Return the [x, y] coordinate for the center point of the cell that contains the specified text.  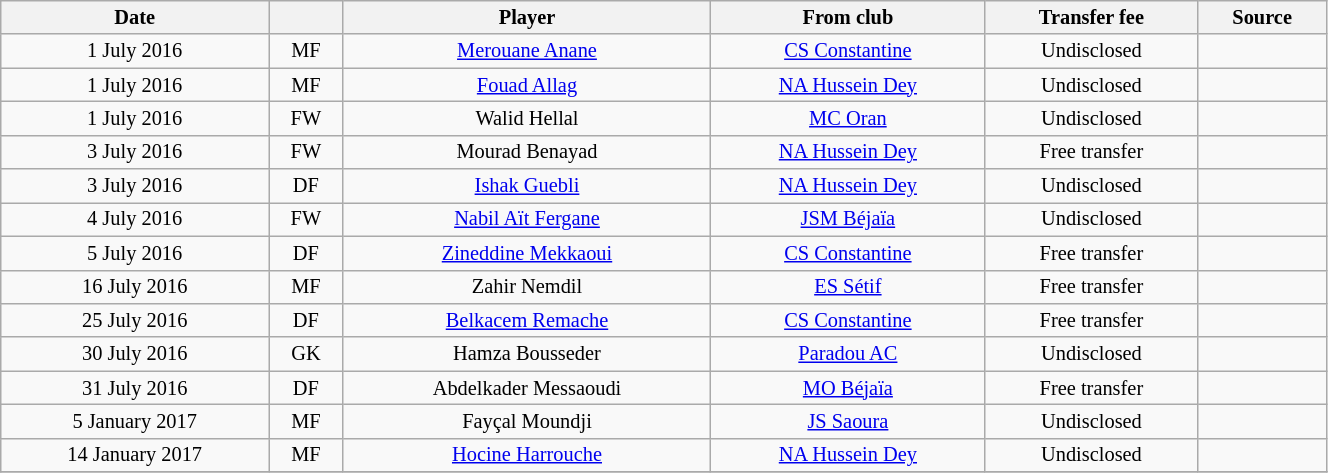
Player [527, 17]
Source [1262, 17]
Hamza Bousseder [527, 354]
31 July 2016 [135, 388]
Paradou AC [848, 354]
GK [306, 354]
Nabil Aït Fergane [527, 219]
ES Sétif [848, 287]
25 July 2016 [135, 320]
30 July 2016 [135, 354]
Fouad Allag [527, 85]
14 January 2017 [135, 455]
Walid Hellal [527, 118]
Mourad Benayad [527, 152]
Zahir Nemdil [527, 287]
Fayçal Moundji [527, 421]
MC Oran [848, 118]
Transfer fee [1092, 17]
Merouane Anane [527, 51]
5 July 2016 [135, 253]
5 January 2017 [135, 421]
Belkacem Remache [527, 320]
Zineddine Mekkaoui [527, 253]
4 July 2016 [135, 219]
Ishak Guebli [527, 186]
MO Béjaïa [848, 388]
From club [848, 17]
Abdelkader Messaoudi [527, 388]
JSM Béjaïa [848, 219]
16 July 2016 [135, 287]
Hocine Harrouche [527, 455]
JS Saoura [848, 421]
Date [135, 17]
